Output the (X, Y) coordinate of the center of the cell containing the given text.  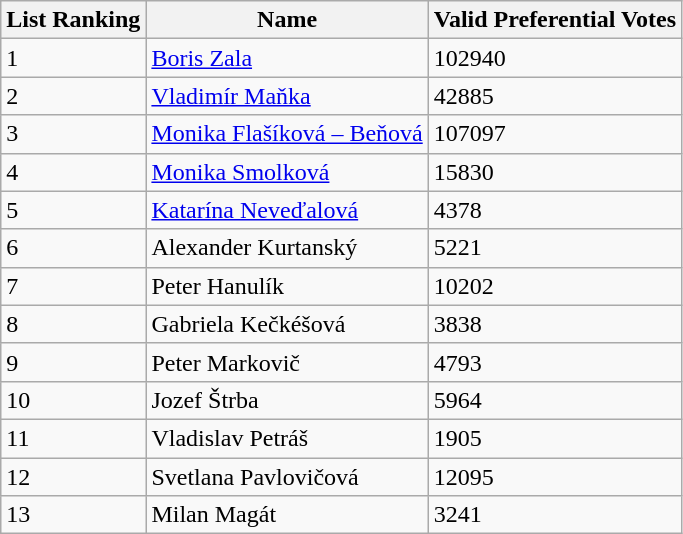
Svetlana Pavlovičová (287, 477)
107097 (554, 134)
List Ranking (74, 20)
3 (74, 134)
5964 (554, 400)
12095 (554, 477)
Name (287, 20)
Peter Markovič (287, 362)
12 (74, 477)
4793 (554, 362)
1905 (554, 438)
Monika Flašíková – Beňová (287, 134)
Monika Smolková (287, 172)
Alexander Kurtanský (287, 248)
102940 (554, 58)
9 (74, 362)
42885 (554, 96)
Boris Zala (287, 58)
Peter Hanulík (287, 286)
Jozef Štrba (287, 400)
3241 (554, 515)
8 (74, 324)
Milan Magát (287, 515)
Vladislav Petráš (287, 438)
1 (74, 58)
5 (74, 210)
2 (74, 96)
Valid Preferential Votes (554, 20)
4 (74, 172)
7 (74, 286)
13 (74, 515)
6 (74, 248)
10202 (554, 286)
Vladimír Maňka (287, 96)
10 (74, 400)
Katarína Neveďalová (287, 210)
Gabriela Kečkéšová (287, 324)
4378 (554, 210)
3838 (554, 324)
5221 (554, 248)
15830 (554, 172)
11 (74, 438)
